Extract the (X, Y) coordinate from the center of the cell holding the provided text.  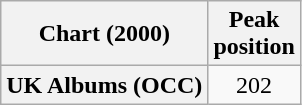
Peakposition (254, 34)
UK Albums (OCC) (104, 85)
202 (254, 85)
Chart (2000) (104, 34)
